Return [X, Y] of the center of cell containing provided text 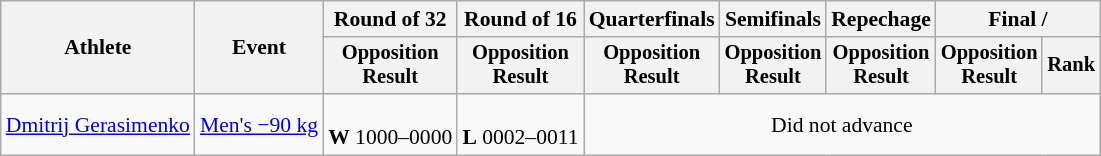
Men's −90 kg [259, 124]
Semifinals [774, 19]
Quarterfinals [652, 19]
Repechage [881, 19]
W 1000–0000 [390, 124]
Rank [1071, 66]
L 0002–0011 [520, 124]
Final / [1018, 19]
Event [259, 48]
Round of 32 [390, 19]
Athlete [98, 48]
Did not advance [842, 124]
Dmitrij Gerasimenko [98, 124]
Round of 16 [520, 19]
